Output the [x, y] coordinate of the center of the cell containing the given text.  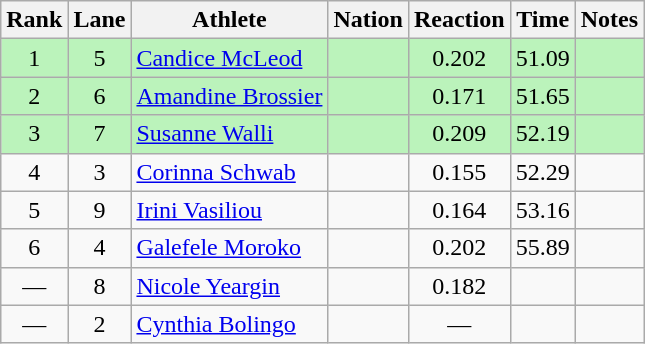
1 [34, 58]
Time [542, 20]
51.09 [542, 58]
Nation [368, 20]
Galefele Moroko [230, 248]
9 [100, 210]
55.89 [542, 248]
53.16 [542, 210]
Corinna Schwab [230, 172]
Susanne Walli [230, 134]
8 [100, 286]
52.19 [542, 134]
Lane [100, 20]
Candice McLeod [230, 58]
Rank [34, 20]
Nicole Yeargin [230, 286]
7 [100, 134]
Reaction [459, 20]
52.29 [542, 172]
0.182 [459, 286]
0.155 [459, 172]
Amandine Brossier [230, 96]
Irini Vasiliou [230, 210]
0.171 [459, 96]
51.65 [542, 96]
0.164 [459, 210]
Athlete [230, 20]
Notes [609, 20]
0.209 [459, 134]
Cynthia Bolingo [230, 324]
